Capture the cell that displays the provided text and extract its [X, Y] central coordinate. 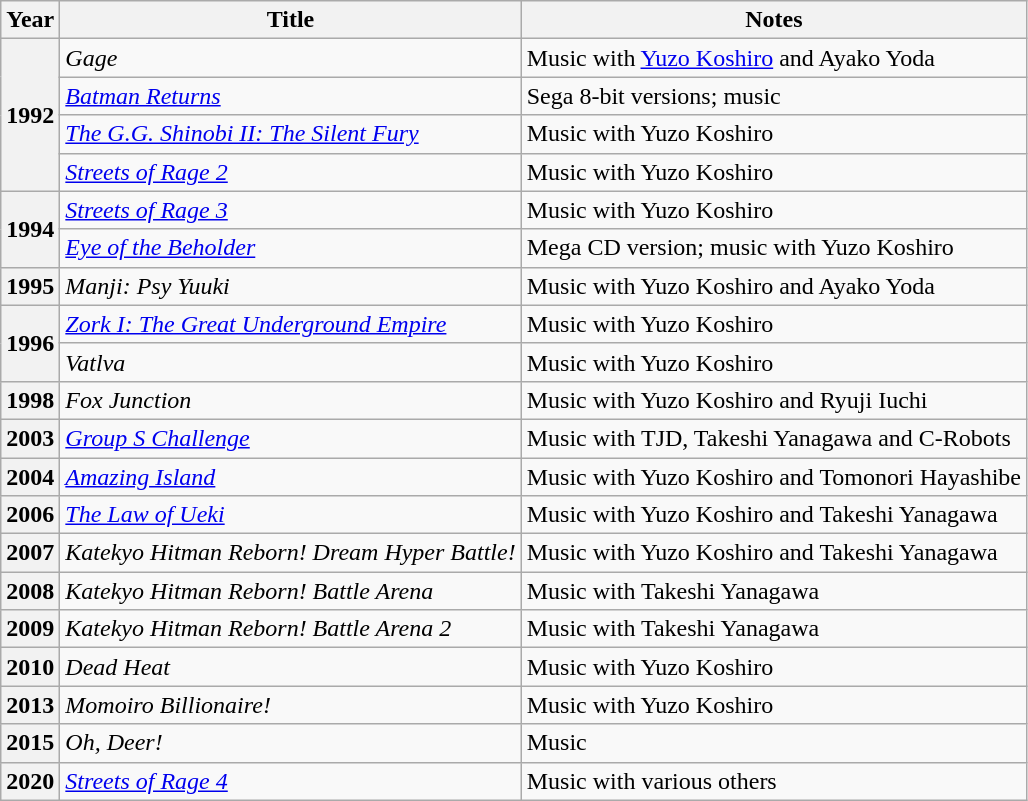
Katekyo Hitman Reborn! Battle Arena [290, 591]
Manji: Psy Yuuki [290, 286]
2004 [30, 477]
1998 [30, 400]
Music with Yuzo Koshiro and Ryuji Iuchi [774, 400]
Dead Heat [290, 667]
Title [290, 20]
2006 [30, 515]
Music [774, 743]
2013 [30, 705]
Streets of Rage 3 [290, 210]
The G.G. Shinobi II: The Silent Fury [290, 134]
1992 [30, 115]
1995 [30, 286]
Music with Yuzo Koshiro and Tomonori Hayashibe [774, 477]
Momoiro Billionaire! [290, 705]
Eye of the Beholder [290, 248]
Vatlva [290, 362]
Music with TJD, Takeshi Yanagawa and C‑Robots [774, 438]
The Law of Ueki [290, 515]
Oh, Deer! [290, 743]
Amazing Island [290, 477]
Katekyo Hitman Reborn! Dream Hyper Battle! [290, 553]
Notes [774, 20]
Group S Challenge [290, 438]
2009 [30, 629]
Mega CD version; music with Yuzo Koshiro [774, 248]
2020 [30, 781]
2008 [30, 591]
Katekyo Hitman Reborn! Battle Arena 2 [290, 629]
Zork I: The Great Underground Empire [290, 324]
1994 [30, 229]
2015 [30, 743]
Year [30, 20]
2010 [30, 667]
2007 [30, 553]
Gage [290, 58]
Fox Junction [290, 400]
Batman Returns [290, 96]
Streets of Rage 2 [290, 172]
Sega 8-bit versions; music [774, 96]
Music with various others [774, 781]
Streets of Rage 4 [290, 781]
1996 [30, 343]
2003 [30, 438]
